From the cell containing the given text, extract its center point as [x, y] coordinate. 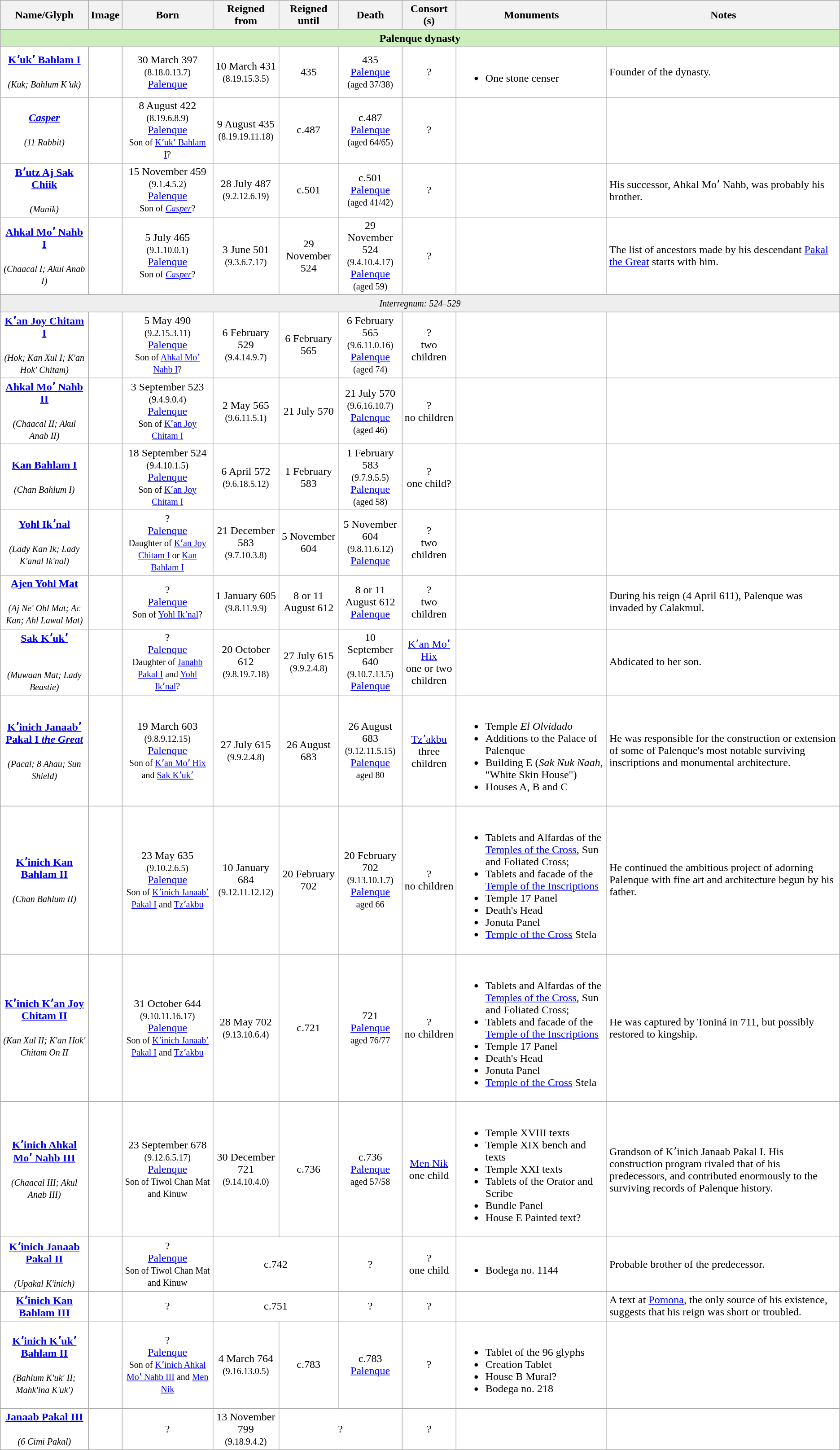
23 September 678(9.12.6.5.17)PalenqueSon of Tiwol Chan Mat and Kinuw [168, 1170]
1 February 583(9.7.9.5.5)Palenque(aged 58) [370, 477]
Tablet of the 96 glyphsCreation TabletHouse B Mural?Bodega no. 218 [531, 1365]
His successor, Ahkal Moʼ Nahb, was probably his brother. [723, 190]
Janaab Pakal III(6 Cimi Pakal) [44, 1429]
Yohl Ikʼnal(Lady Kan Ik; Lady K'anal Ik'nal) [44, 543]
435 [309, 72]
c.736 [309, 1170]
Kʼinich Ahkal Moʼ Nahb III(Chaacal III; Akul Anab III) [44, 1170]
10 September 640(9.10.7.13.5)Palenque [370, 662]
Kʼukʼ Bahlam I(Kuk; Bahlum Kʼuk) [44, 72]
6 February 529(9.4.14.9.7) [246, 345]
5 July 465(9.1.10.0.1)PalenqueSon of Casper? [168, 256]
c.501 [309, 190]
3 September 523(9.4.9.0.4)PalenqueSon of Kʼan Joy Chitam I [168, 411]
Kʼinich Kan Bahlam II(Chan Bahlum II) [44, 881]
During his reign (4 April 611), Palenque was invaded by Calakmul. [723, 602]
?one child [429, 1265]
1 January 605(9.8.11.9.9) [246, 602]
Tzʼakbuthree children [429, 751]
20 October 612(9.8.19.7.18) [246, 662]
20 February 702(9.13.10.1.7)Palenqueaged 66 [370, 881]
29 November 524(9.4.10.4.17)Palenque(aged 59) [370, 256]
Probable brother of the predecessor. [723, 1265]
Founder of the dynasty. [723, 72]
6 February 565(9.6.11.0.16)Palenque(aged 74) [370, 345]
Kʼinich Kan Bahlam III [44, 1306]
8 August 422(8.19.6.8.9)PalenqueSon of Kʼukʼ Bahlam I? [168, 130]
19 March 603(9.8.9.12.15)PalenqueSon of Kʼan Moʼ Hix and Sak Kʼukʼ [168, 751]
Notes [723, 15]
Reigned until [309, 15]
15 November 459(9.1.4.5.2)PalenqueSon of Casper? [168, 190]
c.721 [309, 1028]
c.783Palenque [370, 1365]
Kʼinich Kʼukʼ Bahlam II(Bahlum K'uk' II; Mahk'ina K'uk') [44, 1365]
He was captured by Toniná in 711, but possibly restored to kingship. [723, 1028]
26 August 683(9.12.11.5.15)Palenqueaged 80 [370, 751]
Bodega no. 1144 [531, 1265]
8 or 11 August 612Palenque [370, 602]
29 November 524 [309, 256]
Reigned from [246, 15]
c.783 [309, 1365]
6 February 565 [309, 345]
6 April 572(9.6.18.5.12) [246, 477]
435Palenque(aged 37/38) [370, 72]
Temple El OlvidadoAdditions to the Palace of PalenqueBuilding E (Sak Nuk Naah, "White Skin House")Houses A, B and C [531, 751]
21 July 570 [309, 411]
23 May 635(9.10.2.6.5)PalenqueSon of Kʼinich Janaabʼ Pakal I and Tzʼakbu [168, 881]
9 August 435(8.19.19.11.18) [246, 130]
Kan Bahlam I(Chan Bahlum I) [44, 477]
28 May 702(9.13.10.6.4) [246, 1028]
1 February 583 [309, 477]
?PalenqueSon of Yohl Ikʼnal? [168, 602]
Palenque dynasty [420, 38]
Born [168, 15]
20 February 702 [309, 881]
Casper(11 Rabbit) [44, 130]
21 December 583(9.7.10.3.8) [246, 543]
Temple XVIII textsTemple XIX bench and textsTemple XXI textsTablets of the Orator and ScribeBundle PanelHouse E Painted text? [531, 1170]
Kʼinich Kʼan Joy Chitam II(Kan Xul II; K'an Hok' Chitam On II [44, 1028]
Kʼinich Janaabʼ Pakal I the Great(Pacal; 8 Ahau; Sun Shield) [44, 751]
Ahkal Moʼ Nahb I(Chaacal I; Akul Anab I) [44, 256]
8 or 11 August 612 [309, 602]
10 March 431(8.19.15.3.5) [246, 72]
721Palenqueaged 76/77 [370, 1028]
Name/Glyph [44, 15]
Image [105, 15]
31 October 644(9.10.11.16.17)PalenqueSon of Kʼinich Janaabʼ Pakal I and Tzʼakbu [168, 1028]
4 March 764(9.16.13.0.5) [246, 1365]
c.736Palenqueaged 57/58 [370, 1170]
c.487Palenque(aged 64/65) [370, 130]
Kʼinich Janaab Pakal II(Upakal K'inich) [44, 1265]
Bʼutz Aj Sak Chiik(Manik) [44, 190]
28 July 487(9.2.12.6.19) [246, 190]
Sak Kʼukʼ(Muwaan Mat; Lady Beastie) [44, 662]
A text at Pomona, the only source of his existence, suggests that his reign was short or troubled. [723, 1306]
Kʼan Moʼ Hixone or two children [429, 662]
Ajen Yohl Mat(Aj Ne' Ohl Mat; Ac Kan; Ahl Lawal Mat) [44, 602]
c.487 [309, 130]
c.751 [276, 1306]
10 January 684(9.12.11.12.12) [246, 881]
30 December 721(9.14.10.4.0) [246, 1170]
Monuments [531, 15]
13 November 799(9.18.9.4.2) [246, 1429]
?PalenqueDaughter of Janahb Pakal I and Yohl Ikʼnal? [168, 662]
Consort (s) [429, 15]
One stone censer [531, 72]
?one child? [429, 477]
Abdicated to her son. [723, 662]
?PalenqueSon of Kʼinich Ahkal Moʼ Nahb III and Men Nik [168, 1365]
30 March 397(8.18.0.13.7)Palenque [168, 72]
c.742 [276, 1265]
3 June 501(9.3.6.7.17) [246, 256]
Men Nikone child [429, 1170]
Ahkal Moʼ Nahb II(Chaacal II; Akul Anab II) [44, 411]
21 July 570(9.6.16.10.7)Palenque(aged 46) [370, 411]
5 November 604 [309, 543]
5 November 604(9.8.11.6.12)Palenque [370, 543]
?PalenqueSon of Tiwol Chan Mat and Kinuw [168, 1265]
He continued the ambitious project of adorning Palenque with fine art and architecture begun by his father. [723, 881]
The list of ancestors made by his descendant Pakal the Great starts with him. [723, 256]
18 September 524(9.4.10.1.5)PalenqueSon of Kʼan Joy Chitam I [168, 477]
c.501Palenque(aged 41/42) [370, 190]
Kʼan Joy Chitam I(Hok; Kan Xul I; K'an Hok' Chitam) [44, 345]
He was responsible for the construction or extension of some of Palenque's most notable surviving inscriptions and monumental architecture. [723, 751]
Interregnum: 524–529 [420, 303]
?PalenqueDaughter of Kʼan Joy Chitam I or Kan Bahlam I [168, 543]
2 May 565(9.6.11.5.1) [246, 411]
5 May 490(9.2.15.3.11)PalenqueSon of Ahkal Moʼ Nahb I? [168, 345]
26 August 683 [309, 751]
Death [370, 15]
